Output the (X, Y) coordinate of the center of the cell containing the given text.  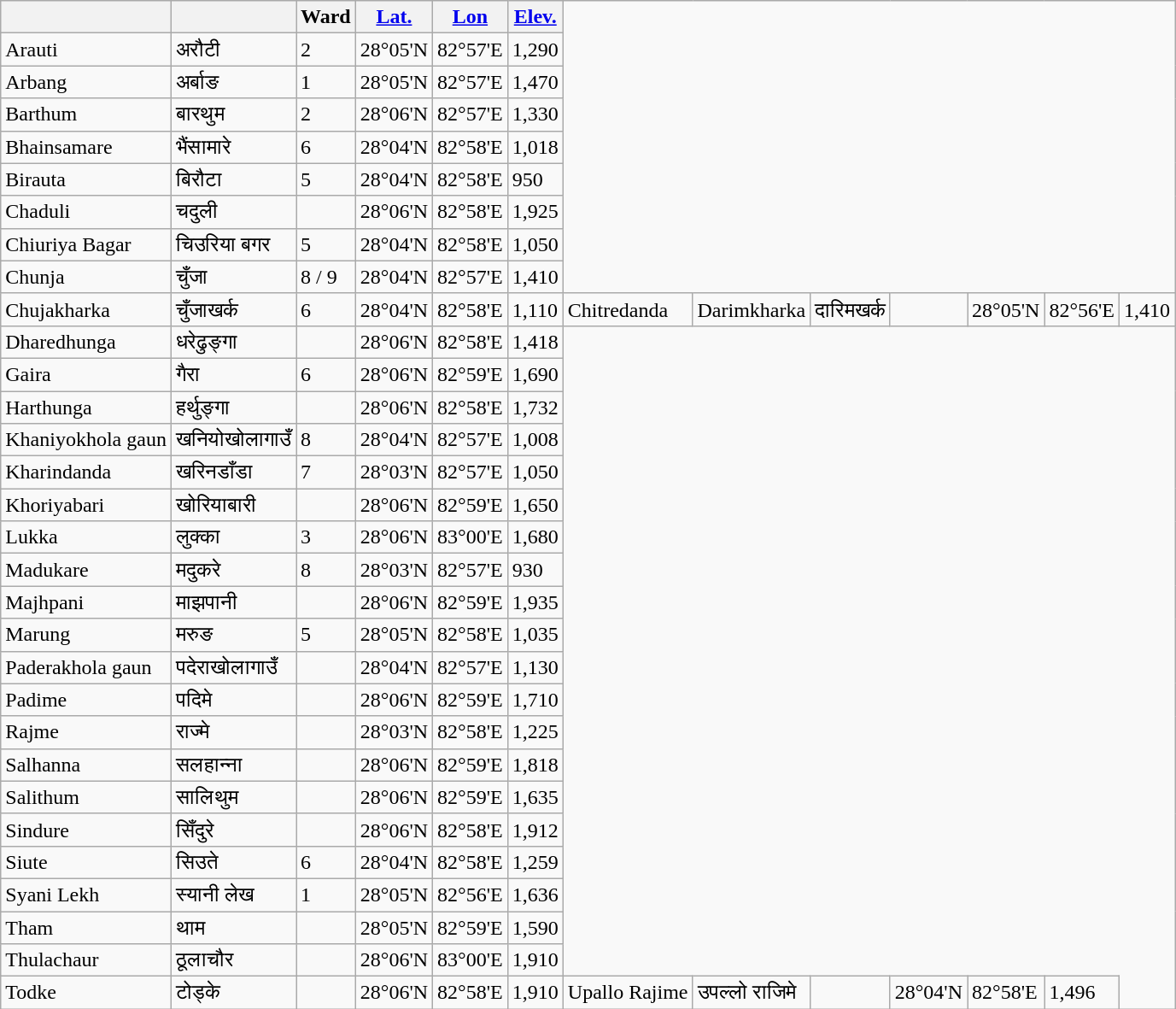
7 (325, 472)
Todke (86, 993)
धरेढुङ्गा (233, 342)
Bhainsamare (86, 147)
उपल्लो राजिमे (752, 993)
1,259 (535, 862)
930 (535, 570)
1,008 (535, 440)
1,912 (535, 830)
Dharedhunga (86, 342)
चुँजाखर्क (233, 309)
Lukka (86, 537)
माझपानी (233, 602)
8 / 9 (325, 277)
पदेराखोलागाउँ (233, 667)
Tham (86, 927)
1,110 (535, 309)
Madukare (86, 570)
मदुकरे (233, 570)
1,590 (535, 927)
चदुली (233, 212)
Thulachaur (86, 960)
Darimkharka (752, 309)
Arbang (86, 82)
1,818 (535, 765)
Chujakharka (86, 309)
Marung (86, 635)
टोड्के (233, 993)
Paderakhola gaun (86, 667)
खरिनडाँडा (233, 472)
थाम (233, 927)
1,225 (535, 732)
Kharindanda (86, 472)
1,418 (535, 342)
Siute (86, 862)
1,636 (535, 895)
1,035 (535, 635)
हर्थुङ्गा (233, 408)
लुक्का (233, 537)
स्यानी लेख (233, 895)
1,130 (535, 667)
Ward (325, 17)
1,290 (535, 50)
1,330 (535, 114)
Chitredanda (628, 309)
Rajme (86, 732)
मरुङ (233, 635)
1,635 (535, 797)
Gaira (86, 374)
चिउरिया बगर (233, 244)
ठूलाचौर (233, 960)
Salithum (86, 797)
सालिथुम (233, 797)
Lon (471, 17)
Khaniyokhola gaun (86, 440)
Chunja (86, 277)
1,935 (535, 602)
Padime (86, 700)
राज्मे (233, 732)
Elev. (535, 17)
1,018 (535, 147)
3 (325, 537)
Chaduli (86, 212)
भैंसामारे (233, 147)
Chiuriya Bagar (86, 244)
1,496 (1082, 993)
Arauti (86, 50)
खोरियाबारी (233, 505)
अर्बाङ (233, 82)
1,925 (535, 212)
दारिमखर्क (851, 309)
Harthunga (86, 408)
950 (535, 179)
1,690 (535, 374)
Upallo Rajime (628, 993)
चुँजा (233, 277)
गैरा (233, 374)
Barthum (86, 114)
1,680 (535, 537)
Majhpani (86, 602)
बारथुम (233, 114)
1,710 (535, 700)
Salhanna (86, 765)
1,732 (535, 408)
Lat. (394, 17)
पदिमे (233, 700)
खनियोखोलागाउँ (233, 440)
1,470 (535, 82)
Sindure (86, 830)
सिँदुरे (233, 830)
अरौटी (233, 50)
सिउते (233, 862)
Birauta (86, 179)
बिरौटा (233, 179)
1,650 (535, 505)
सलहान्ना (233, 765)
Khoriyabari (86, 505)
Syani Lekh (86, 895)
